Return the [x, y] coordinate for the center point of the cell that contains the specified text.  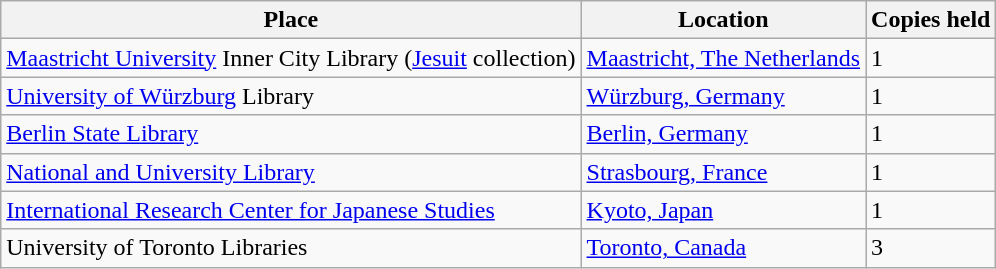
National and University Library [291, 172]
International Research Center for Japanese Studies [291, 210]
Toronto, Canada [724, 248]
Location [724, 20]
Kyoto, Japan [724, 210]
Würzburg, Germany [724, 96]
Berlin State Library [291, 134]
Strasbourg, France [724, 172]
Berlin, Germany [724, 134]
University of Würzburg Library [291, 96]
Maastricht University Inner City Library (Jesuit collection) [291, 58]
Place [291, 20]
Copies held [931, 20]
University of Toronto Libraries [291, 248]
Maastricht, The Netherlands [724, 58]
3 [931, 248]
